Search for the cell housing the specified text and yield its [X, Y] center coordinate. 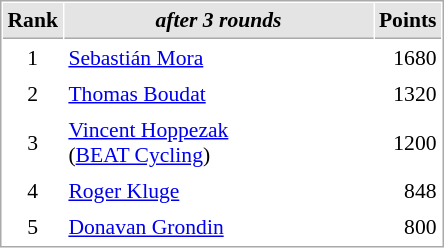
Vincent Hoppezak(BEAT Cycling) [218, 142]
3 [32, 142]
Rank [32, 21]
1680 [408, 57]
Points [408, 21]
2 [32, 93]
Thomas Boudat [218, 93]
Roger Kluge [218, 191]
1 [32, 57]
Donavan Grondin [218, 227]
1200 [408, 142]
800 [408, 227]
5 [32, 227]
848 [408, 191]
4 [32, 191]
1320 [408, 93]
Sebastián Mora [218, 57]
after 3 rounds [218, 21]
